Identify which cell holds the provided text, then report its (x, y) central coordinate. 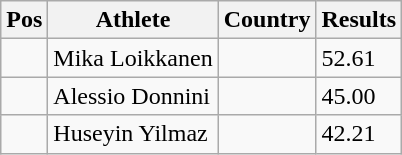
52.61 (359, 58)
Country (267, 20)
42.21 (359, 134)
Athlete (133, 20)
Alessio Donnini (133, 96)
Pos (24, 20)
Huseyin Yilmaz (133, 134)
Results (359, 20)
Mika Loikkanen (133, 58)
45.00 (359, 96)
